From the cell containing the given text, extract its center point as (X, Y) coordinate. 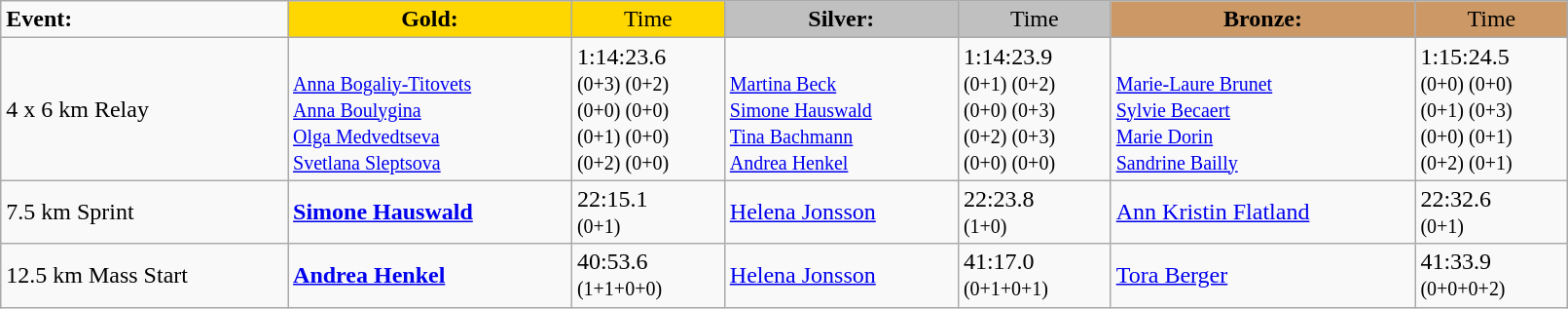
1:14:23.6(0+3) (0+2)(0+0) (0+0)(0+1) (0+0)(0+2) (0+0) (648, 109)
Silver: (841, 19)
Event: (144, 19)
1:15:24.5 (0+0) (0+0)(0+1) (0+3)(0+0) (0+1)(0+2) (0+1) (1491, 109)
Bronze: (1263, 19)
1:14:23.9 (0+1) (0+2)(0+0) (0+3)(0+2) (0+3)(0+0) (0+0) (1034, 109)
Andrea Henkel (430, 275)
22:32.6(0+1) (1491, 212)
Gold: (430, 19)
Anna Bogaliy-TitovetsAnna BoulyginaOlga MedvedtsevaSvetlana Sleptsova (430, 109)
7.5 km Sprint (144, 212)
Tora Berger (1263, 275)
41:33.9(0+0+0+2) (1491, 275)
Ann Kristin Flatland (1263, 212)
41:17.0(0+1+0+1) (1034, 275)
12.5 km Mass Start (144, 275)
22:23.8(1+0) (1034, 212)
4 x 6 km Relay (144, 109)
Marie-Laure BrunetSylvie BecaertMarie DorinSandrine Bailly (1263, 109)
40:53.6(1+1+0+0) (648, 275)
22:15.1(0+1) (648, 212)
Martina BeckSimone HauswaldTina BachmannAndrea Henkel (841, 109)
Simone Hauswald (430, 212)
